Extract the [X, Y] coordinate from the center of the cell holding the provided text.  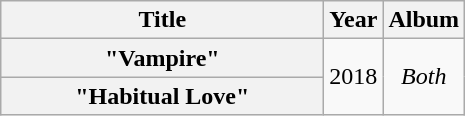
Both [424, 77]
Year [354, 20]
"Vampire" [162, 58]
Title [162, 20]
"Habitual Love" [162, 96]
2018 [354, 77]
Album [424, 20]
